Scan for the cell matching the given text and deliver its [x, y] coordinate at center. 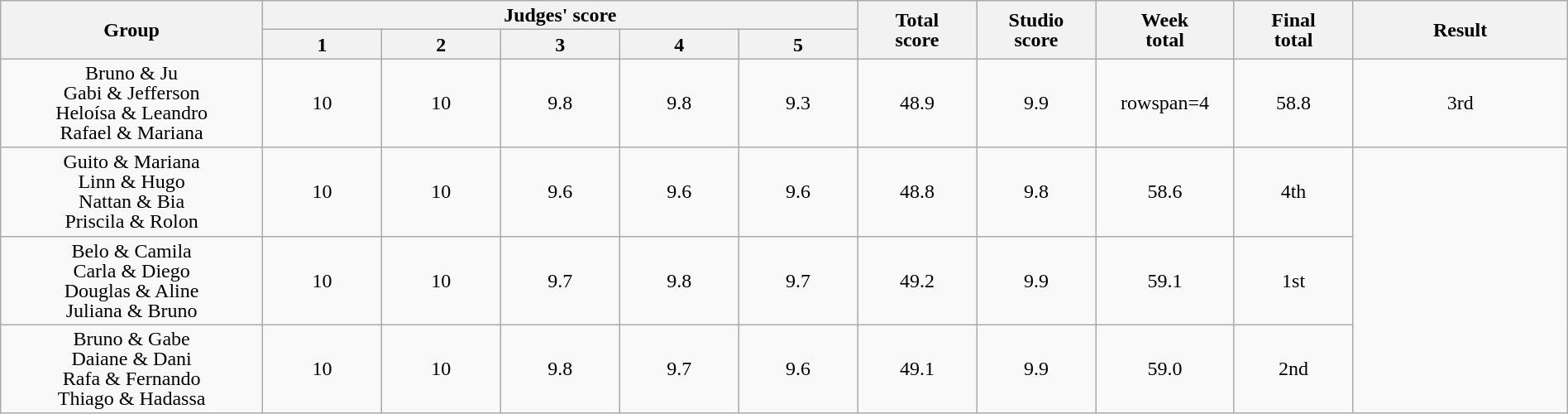
59.0 [1164, 369]
Finaltotal [1293, 30]
rowspan=4 [1164, 103]
4th [1293, 192]
Belo & CamilaCarla & DiegoDouglas & AlineJuliana & Bruno [132, 280]
59.1 [1164, 280]
1st [1293, 280]
49.1 [917, 369]
Bruno & GabeDaiane & DaniRafa & FernandoThiago & Hadassa [132, 369]
9.3 [798, 103]
2 [441, 45]
Group [132, 30]
Weektotal [1164, 30]
Judges' score [560, 15]
1 [322, 45]
2nd [1293, 369]
Guito & MarianaLinn & HugoNattan & BiaPriscila & Rolon [132, 192]
Studioscore [1036, 30]
3 [560, 45]
48.9 [917, 103]
58.6 [1164, 192]
58.8 [1293, 103]
5 [798, 45]
Result [1460, 30]
Bruno & JuGabi & JeffersonHeloísa & LeandroRafael & Mariana [132, 103]
49.2 [917, 280]
Totalscore [917, 30]
4 [679, 45]
48.8 [917, 192]
3rd [1460, 103]
